Detect which cell encompasses the target text, then output its [X, Y] center coordinate. 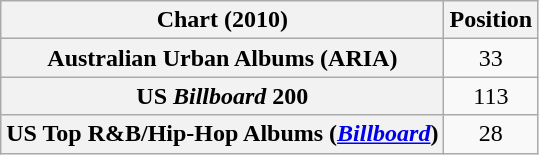
US Top R&B/Hip-Hop Albums (Billboard) [222, 134]
Chart (2010) [222, 20]
US Billboard 200 [222, 96]
Australian Urban Albums (ARIA) [222, 58]
28 [491, 134]
Position [491, 20]
113 [491, 96]
33 [491, 58]
